From the cell containing the given text, extract its center point as (X, Y) coordinate. 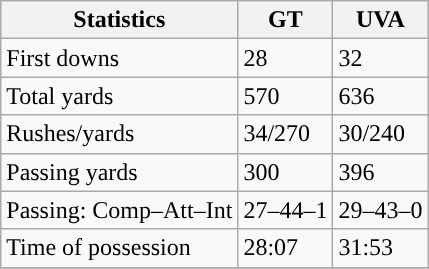
31:53 (380, 248)
Rushes/yards (120, 134)
Time of possession (120, 248)
30/240 (380, 134)
29–43–0 (380, 210)
Statistics (120, 20)
GT (286, 20)
27–44–1 (286, 210)
396 (380, 172)
First downs (120, 58)
Passing: Comp–Att–Int (120, 210)
300 (286, 172)
Passing yards (120, 172)
636 (380, 96)
34/270 (286, 134)
570 (286, 96)
Total yards (120, 96)
28:07 (286, 248)
UVA (380, 20)
32 (380, 58)
28 (286, 58)
